Output the (x, y) coordinate of the center of the cell containing the given text.  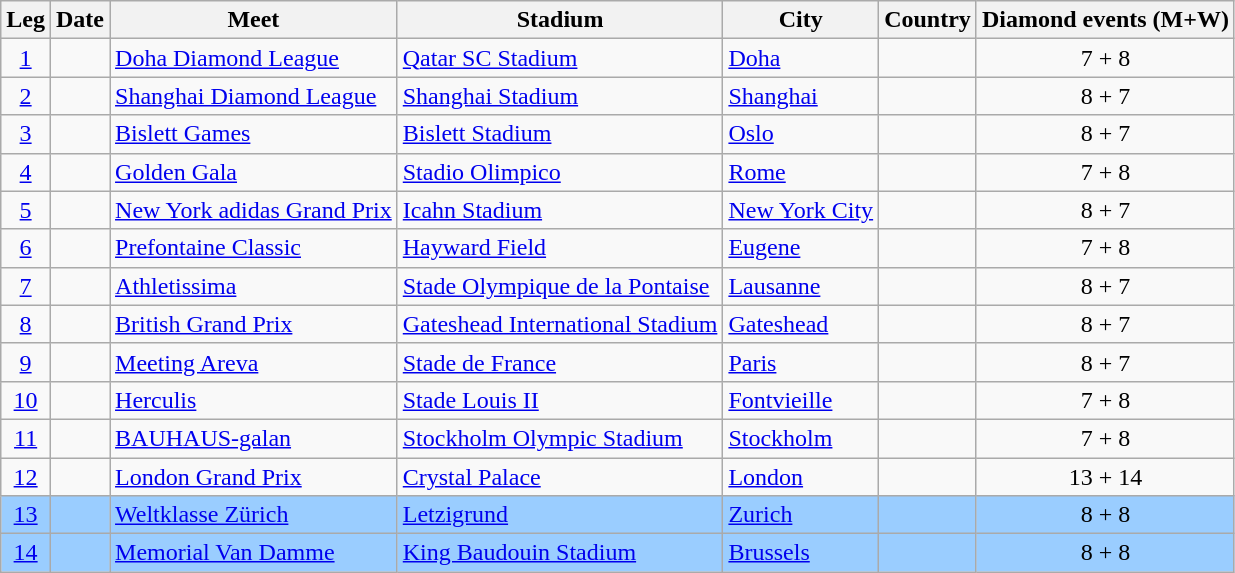
Paris (801, 362)
Shanghai Diamond League (254, 96)
Weltklasse Zürich (254, 515)
Golden Gala (254, 172)
London Grand Prix (254, 477)
Prefontaine Classic (254, 248)
13 (26, 515)
Zurich (801, 515)
Date (80, 20)
Stade Louis II (560, 400)
British Grand Prix (254, 324)
12 (26, 477)
Gateshead International Stadium (560, 324)
Crystal Palace (560, 477)
11 (26, 438)
Icahn Stadium (560, 210)
New York City (801, 210)
9 (26, 362)
Letzigrund (560, 515)
Shanghai (801, 96)
2 (26, 96)
Doha Diamond League (254, 58)
3 (26, 134)
Stadio Olimpico (560, 172)
City (801, 20)
Qatar SC Stadium (560, 58)
4 (26, 172)
New York adidas Grand Prix (254, 210)
Fontvieille (801, 400)
Eugene (801, 248)
10 (26, 400)
Hayward Field (560, 248)
BAUHAUS-galan (254, 438)
7 (26, 286)
Memorial Van Damme (254, 553)
London (801, 477)
Stade Olympique de la Pontaise (560, 286)
Bislett Stadium (560, 134)
Stade de France (560, 362)
Bislett Games (254, 134)
Herculis (254, 400)
Lausanne (801, 286)
Athletissima (254, 286)
Shanghai Stadium (560, 96)
Meet (254, 20)
Country (928, 20)
Brussels (801, 553)
Oslo (801, 134)
Diamond events (M+W) (1105, 20)
14 (26, 553)
5 (26, 210)
6 (26, 248)
King Baudouin Stadium (560, 553)
Doha (801, 58)
Gateshead (801, 324)
Stockholm (801, 438)
Leg (26, 20)
1 (26, 58)
8 (26, 324)
Stadium (560, 20)
13 + 14 (1105, 477)
Stockholm Olympic Stadium (560, 438)
Meeting Areva (254, 362)
Rome (801, 172)
